Identify which cell holds the provided text, then report its (x, y) central coordinate. 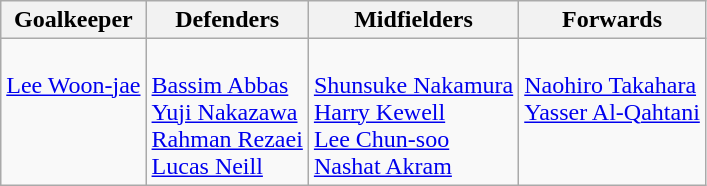
Shunsuke Nakamura Harry Kewell Lee Chun-soo Nashat Akram (413, 112)
Bassim Abbas Yuji Nakazawa Rahman Rezaei Lucas Neill (227, 112)
Forwards (612, 20)
Goalkeeper (74, 20)
Defenders (227, 20)
Midfielders (413, 20)
Lee Woon-jae (74, 112)
Naohiro Takahara Yasser Al-Qahtani (612, 112)
